Extract the [x, y] coordinate from the center of the cell holding the provided text.  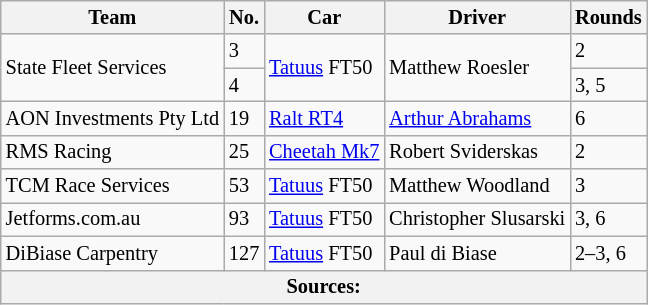
6 [608, 118]
93 [244, 219]
Jetforms.com.au [112, 219]
3, 5 [608, 85]
No. [244, 17]
127 [244, 253]
Ralt RT4 [324, 118]
Driver [477, 17]
RMS Racing [112, 152]
Rounds [608, 17]
DiBiase Carpentry [112, 253]
4 [244, 85]
Team [112, 17]
Paul di Biase [477, 253]
Arthur Abrahams [477, 118]
Car [324, 17]
Cheetah Mk7 [324, 152]
2–3, 6 [608, 253]
Robert Sviderskas [477, 152]
3, 6 [608, 219]
Sources: [324, 287]
TCM Race Services [112, 186]
Matthew Roesler [477, 68]
Christopher Slusarski [477, 219]
Matthew Woodland [477, 186]
AON Investments Pty Ltd [112, 118]
19 [244, 118]
53 [244, 186]
State Fleet Services [112, 68]
25 [244, 152]
